Return the (X, Y) coordinate for the center point of the cell that contains the specified text.  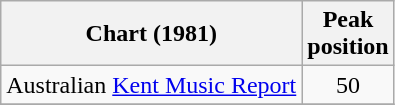
50 (348, 85)
Peakposition (348, 34)
Australian Kent Music Report (152, 85)
Chart (1981) (152, 34)
